Scan for the cell matching the given text and deliver its [X, Y] coordinate at center. 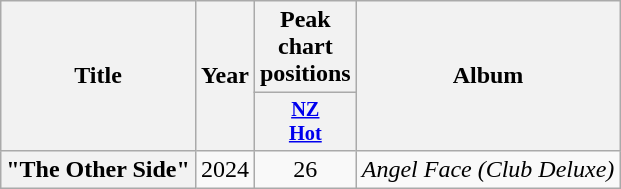
26 [305, 169]
Peak chart positions [305, 47]
NZHot [305, 122]
Year [224, 76]
Title [98, 76]
2024 [224, 169]
"The Other Side" [98, 169]
Album [488, 76]
Angel Face (Club Deluxe) [488, 169]
